Return (x, y) of the center of cell containing provided text 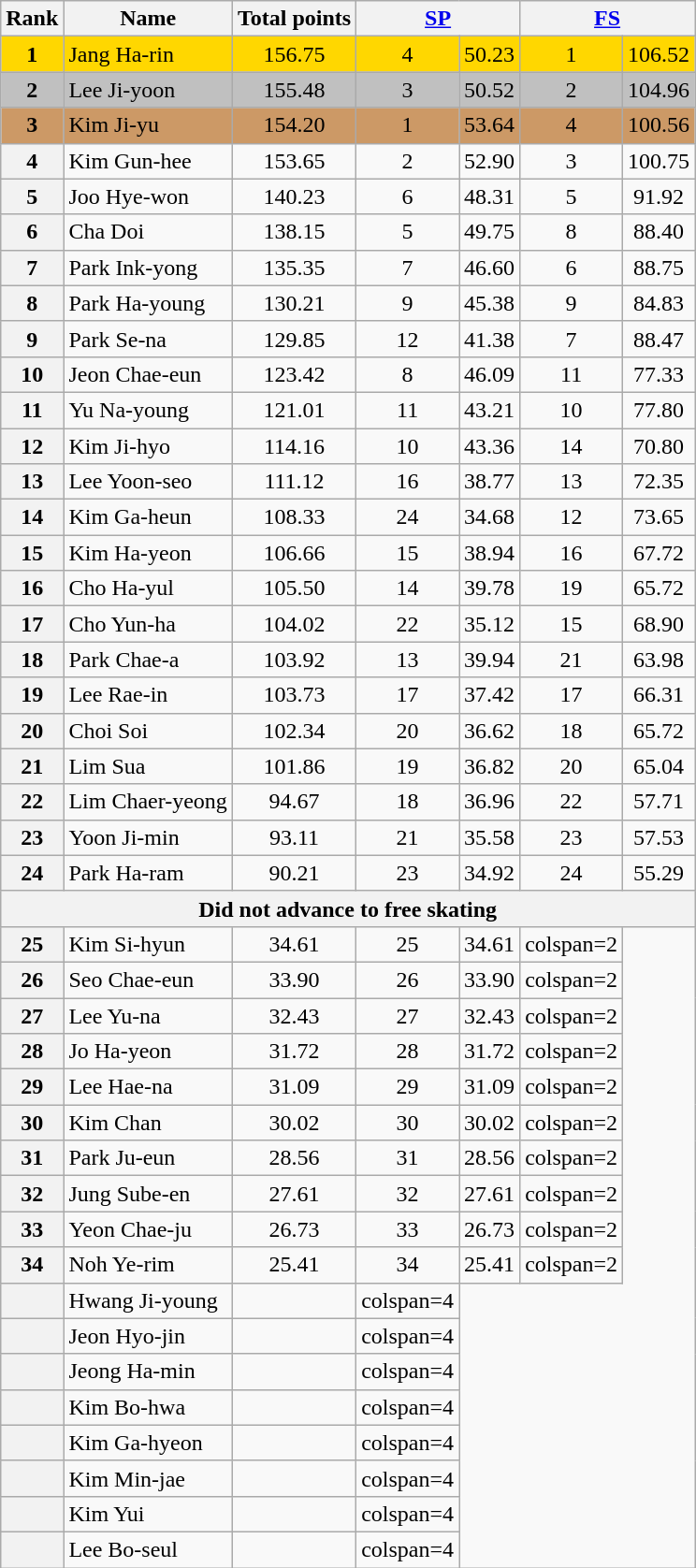
53.64 (490, 125)
129.85 (294, 339)
Kim Ga-hyeon (148, 1443)
105.50 (294, 588)
135.35 (294, 268)
84.83 (659, 303)
Cho Yun-ha (148, 624)
Kim Yui (148, 1514)
38.77 (490, 482)
Kim Gun-hee (148, 161)
46.60 (490, 268)
106.66 (294, 553)
138.15 (294, 232)
36.62 (490, 731)
123.42 (294, 374)
57.53 (659, 837)
Park Ink-yong (148, 268)
Yoon Ji-min (148, 837)
70.80 (659, 446)
156.75 (294, 54)
46.09 (490, 374)
63.98 (659, 660)
38.94 (490, 553)
SP (438, 19)
103.73 (294, 695)
Park Ha-young (148, 303)
Lee Ji-yoon (148, 90)
37.42 (490, 695)
108.33 (294, 517)
140.23 (294, 196)
103.92 (294, 660)
Kim Ji-yu (148, 125)
154.20 (294, 125)
Park Se-na (148, 339)
Lee Yu-na (148, 1015)
88.47 (659, 339)
100.56 (659, 125)
Joo Hye-won (148, 196)
35.12 (490, 624)
Kim Ji-hyo (148, 446)
102.34 (294, 731)
73.65 (659, 517)
Kim Ha-yeon (148, 553)
155.48 (294, 90)
88.75 (659, 268)
Jeong Ha-min (148, 1372)
Kim Min-jae (148, 1478)
77.33 (659, 374)
130.21 (294, 303)
Rank (32, 19)
77.80 (659, 410)
Cho Ha-yul (148, 588)
35.58 (490, 837)
Park Ha-ram (148, 873)
Lee Rae-in (148, 695)
39.94 (490, 660)
55.29 (659, 873)
Did not advance to free skating (348, 908)
94.67 (294, 802)
65.04 (659, 766)
34.92 (490, 873)
57.71 (659, 802)
Kim Si-hyun (148, 944)
Kim Chan (148, 1123)
50.23 (490, 54)
104.02 (294, 624)
Jo Ha-yeon (148, 1052)
Lee Yoon-seo (148, 482)
Seo Chae-eun (148, 980)
Name (148, 19)
Noh Ye-rim (148, 1265)
121.01 (294, 410)
41.38 (490, 339)
68.90 (659, 624)
88.40 (659, 232)
67.72 (659, 553)
101.86 (294, 766)
Lee Hae-na (148, 1087)
Cha Doi (148, 232)
Jang Ha-rin (148, 54)
91.92 (659, 196)
Lim Chaer-yeong (148, 802)
49.75 (490, 232)
100.75 (659, 161)
Yu Na-young (148, 410)
Choi Soi (148, 731)
Kim Ga-heun (148, 517)
66.31 (659, 695)
48.31 (490, 196)
106.52 (659, 54)
111.12 (294, 482)
Yeon Chae-ju (148, 1229)
153.65 (294, 161)
Park Chae-a (148, 660)
Kim Bo-hwa (148, 1407)
Hwang Ji-young (148, 1300)
39.78 (490, 588)
Park Ju-eun (148, 1158)
Total points (294, 19)
Jeon Hyo-jin (148, 1336)
34.68 (490, 517)
114.16 (294, 446)
45.38 (490, 303)
Jeon Chae-eun (148, 374)
52.90 (490, 161)
FS (608, 19)
36.96 (490, 802)
50.52 (490, 90)
Lee Bo-seul (148, 1549)
90.21 (294, 873)
Jung Sube-en (148, 1194)
72.35 (659, 482)
104.96 (659, 90)
93.11 (294, 837)
36.82 (490, 766)
43.36 (490, 446)
43.21 (490, 410)
Lim Sua (148, 766)
